Output the (x, y) coordinate of the center of the cell containing the given text.  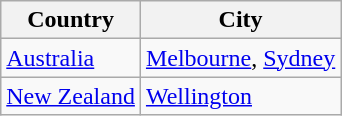
Country (71, 20)
Australia (71, 58)
Melbourne, Sydney (240, 58)
City (240, 20)
New Zealand (71, 96)
Wellington (240, 96)
